Scan for the cell matching the given text and deliver its (x, y) coordinate at center. 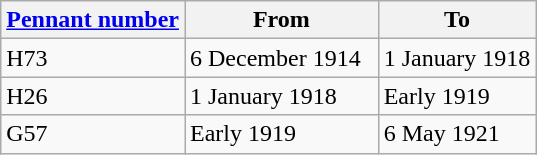
G57 (93, 134)
Pennant number (93, 20)
6 December 1914 (281, 58)
From (281, 20)
6 May 1921 (457, 134)
H26 (93, 96)
To (457, 20)
H73 (93, 58)
